Capture the cell that displays the provided text and extract its [x, y] central coordinate. 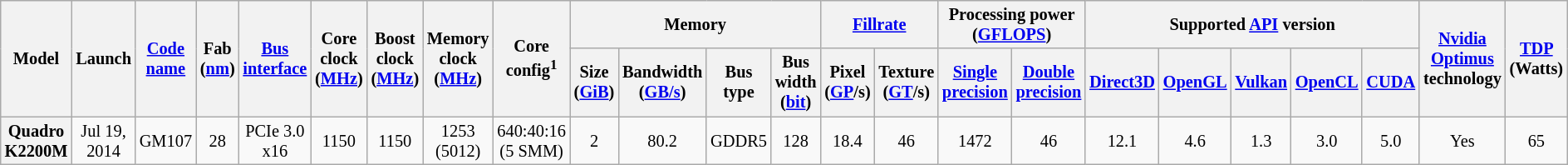
2 [594, 141]
Core config1 [531, 58]
GM107 [166, 141]
12.1 [1122, 141]
GDDR5 [739, 141]
Boostclock(MHz) [396, 58]
3.0 [1327, 141]
Launch [103, 58]
OpenCL [1327, 82]
65 [1536, 141]
Memory clock (MHz) [458, 58]
4.6 [1195, 141]
Nvidia Optimustechnology [1462, 58]
Core clock (MHz) [339, 58]
Bus width (bit) [796, 82]
PCIe 3.0 x16 [276, 141]
Direct3D [1122, 82]
Model [37, 58]
Fillrate [879, 24]
5.0 [1391, 141]
Single precision [976, 82]
CUDA [1391, 82]
Fab (nm) [218, 58]
Pixel (GP/s) [848, 82]
640:40:16(5 SMM) [531, 141]
18.4 [848, 141]
Quadro K2200M [37, 141]
28 [218, 141]
Doubleprecision [1049, 82]
Texture (GT/s) [907, 82]
Size (GiB) [594, 82]
80.2 [662, 141]
OpenGL [1195, 82]
128 [796, 141]
Memory [696, 24]
Bandwidth (GB/s) [662, 82]
Supported API version [1252, 24]
Bus type [739, 82]
Yes [1462, 141]
Code name [166, 58]
Processing power (GFLOPS) [1012, 24]
1472 [976, 141]
Jul 19, 2014 [103, 141]
TDP (Watts) [1536, 58]
Bus interface [276, 58]
1.3 [1261, 141]
Vulkan [1261, 82]
1253(5012) [458, 141]
